Detect which cell encompasses the target text, then output its [X, Y] center coordinate. 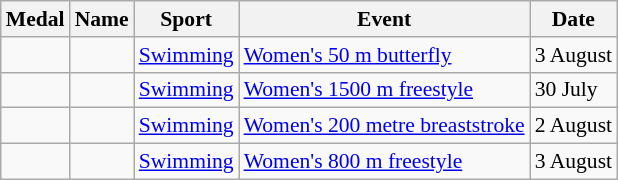
2 August [574, 126]
Sport [186, 19]
Women's 200 metre breaststroke [384, 126]
Women's 50 m butterfly [384, 55]
Date [574, 19]
Women's 1500 m freestyle [384, 90]
Medal [36, 19]
30 July [574, 90]
Event [384, 19]
Name [102, 19]
Women's 800 m freestyle [384, 162]
